Provide the (X, Y) coordinate of the cell's center where the given text is located.  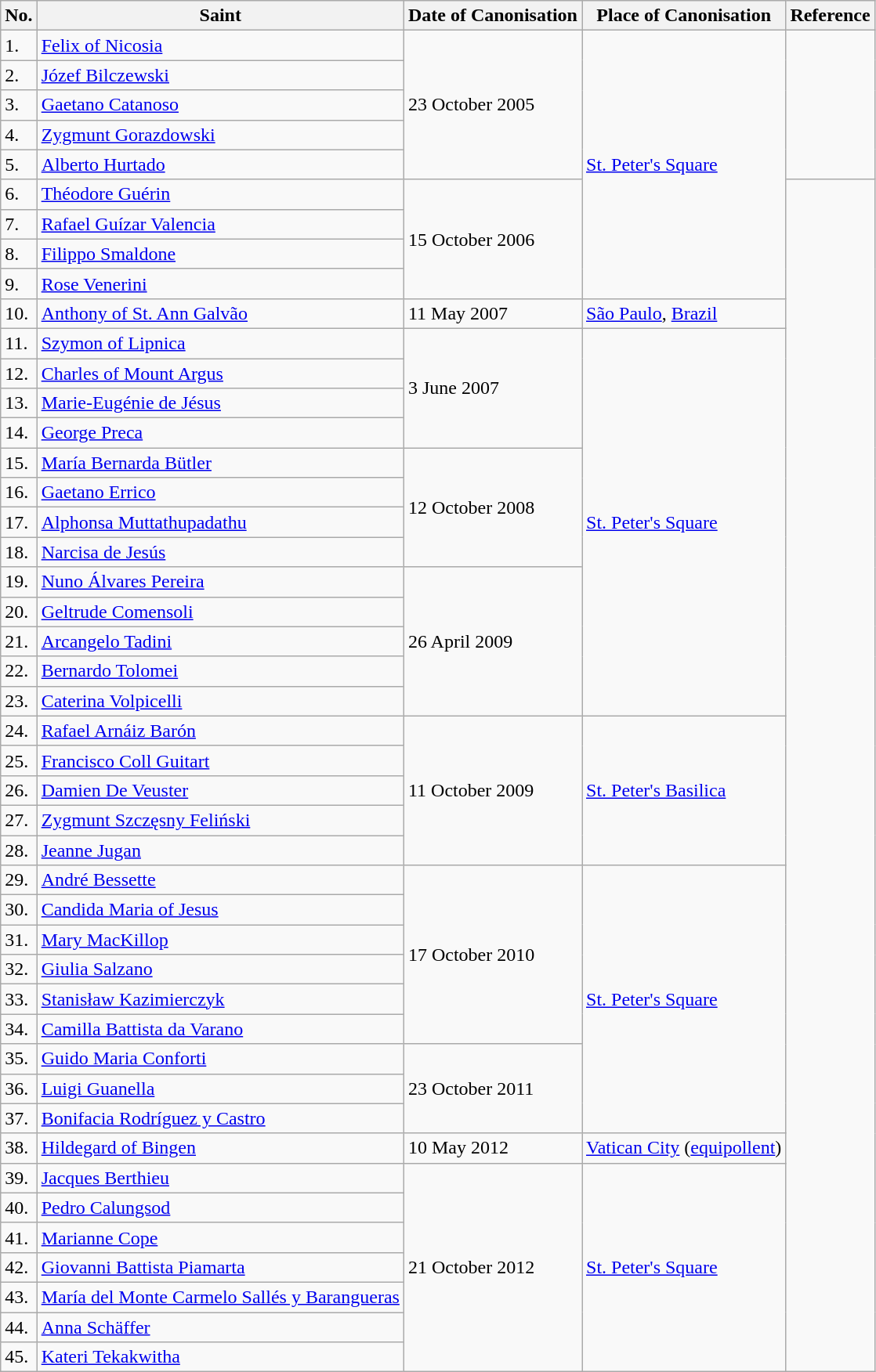
21 October 2012 (492, 1267)
17 October 2010 (492, 955)
11 October 2009 (492, 790)
39. (19, 1178)
28. (19, 850)
19. (19, 582)
27. (19, 820)
33. (19, 999)
Place of Canonisation (683, 16)
18. (19, 552)
44. (19, 1327)
12. (19, 374)
Felix of Nicosia (220, 45)
Bernardo Tolomei (220, 671)
5. (19, 164)
Caterina Volpicelli (220, 701)
32. (19, 969)
7. (19, 224)
Giovanni Battista Piamarta (220, 1267)
Candida Maria of Jesus (220, 910)
Vatican City (equipollent) (683, 1148)
No. (19, 16)
12 October 2008 (492, 507)
15. (19, 463)
Giulia Salzano (220, 969)
34. (19, 1029)
Józef Bilczewski (220, 75)
3 June 2007 (492, 388)
São Paulo, Brazil (683, 313)
Charles of Mount Argus (220, 374)
Saint (220, 16)
15 October 2006 (492, 239)
23 October 2005 (492, 105)
23 October 2011 (492, 1089)
George Preca (220, 433)
29. (19, 880)
22. (19, 671)
María Bernarda Bütler (220, 463)
Camilla Battista da Varano (220, 1029)
Alberto Hurtado (220, 164)
Jacques Berthieu (220, 1178)
40. (19, 1208)
3. (19, 105)
Damien De Veuster (220, 790)
Rafael Arnáiz Barón (220, 731)
Narcisa de Jesús (220, 552)
Marianne Cope (220, 1237)
Anthony of St. Ann Galvão (220, 313)
Francisco Coll Guitart (220, 760)
Rose Venerini (220, 283)
37. (19, 1118)
36. (19, 1089)
Rafael Guízar Valencia (220, 224)
31. (19, 940)
30. (19, 910)
10 May 2012 (492, 1148)
43. (19, 1297)
26. (19, 790)
42. (19, 1267)
Szymon of Lipnica (220, 343)
Geltrude Comensoli (220, 612)
14. (19, 433)
24. (19, 731)
21. (19, 641)
Théodore Guérin (220, 194)
Bonifacia Rodríguez y Castro (220, 1118)
45. (19, 1357)
8. (19, 254)
23. (19, 701)
Anna Schäffer (220, 1327)
11 May 2007 (492, 313)
Guido Maria Conforti (220, 1059)
20. (19, 612)
Gaetano Errico (220, 493)
André Bessette (220, 880)
Filippo Smaldone (220, 254)
4. (19, 135)
Date of Canonisation (492, 16)
María del Monte Carmelo Sallés y Barangueras (220, 1297)
11. (19, 343)
38. (19, 1148)
Mary MacKillop (220, 940)
Luigi Guanella (220, 1089)
1. (19, 45)
26 April 2009 (492, 641)
Jeanne Jugan (220, 850)
Alphonsa Muttathupadathu (220, 522)
Pedro Calungsod (220, 1208)
41. (19, 1237)
6. (19, 194)
Arcangelo Tadini (220, 641)
17. (19, 522)
Zygmunt Gorazdowski (220, 135)
16. (19, 493)
2. (19, 75)
25. (19, 760)
Marie-Eugénie de Jésus (220, 403)
10. (19, 313)
St. Peter's Basilica (683, 790)
Reference (831, 16)
35. (19, 1059)
Gaetano Catanoso (220, 105)
Kateri Tekakwitha (220, 1357)
13. (19, 403)
Hildegard of Bingen (220, 1148)
Zygmunt Szczęsny Feliński (220, 820)
Stanisław Kazimierczyk (220, 999)
9. (19, 283)
Nuno Álvares Pereira (220, 582)
